Find where the given text appears and provide that cell's center as [X, Y] coordinate. 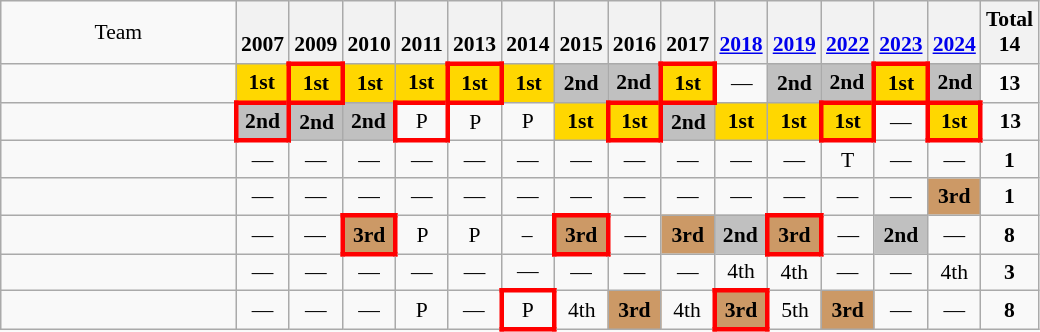
2019 [794, 32]
2023 [900, 32]
2014 [528, 32]
2011 [422, 32]
2018 [740, 32]
2017 [688, 32]
– [528, 234]
2016 [634, 32]
2009 [316, 32]
5th [794, 310]
2015 [580, 32]
2007 [262, 32]
3 [1010, 272]
2010 [368, 32]
2022 [848, 32]
T [848, 160]
2013 [474, 32]
Total14 [1010, 32]
2024 [954, 32]
Team [118, 32]
